Search for the cell housing the specified text and yield its [x, y] center coordinate. 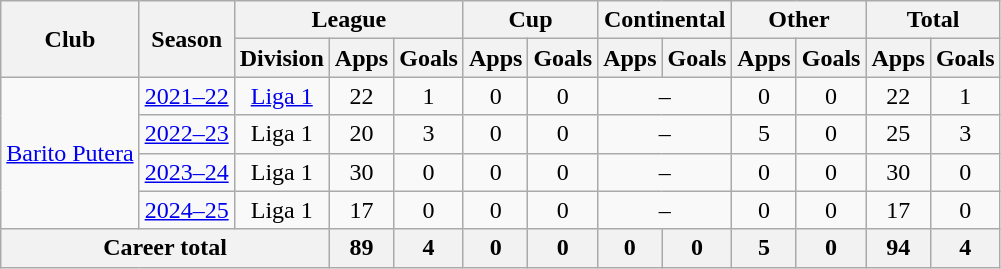
94 [898, 248]
2021–22 [186, 96]
League [348, 20]
2024–25 [186, 210]
Career total [166, 248]
89 [361, 248]
Division [282, 58]
2022–23 [186, 134]
2023–24 [186, 172]
Club [70, 39]
Total [933, 20]
25 [898, 134]
20 [361, 134]
Other [799, 20]
Season [186, 39]
Cup [530, 20]
Barito Putera [70, 153]
Continental [665, 20]
